Scan for the cell matching the given text and deliver its [X, Y] coordinate at center. 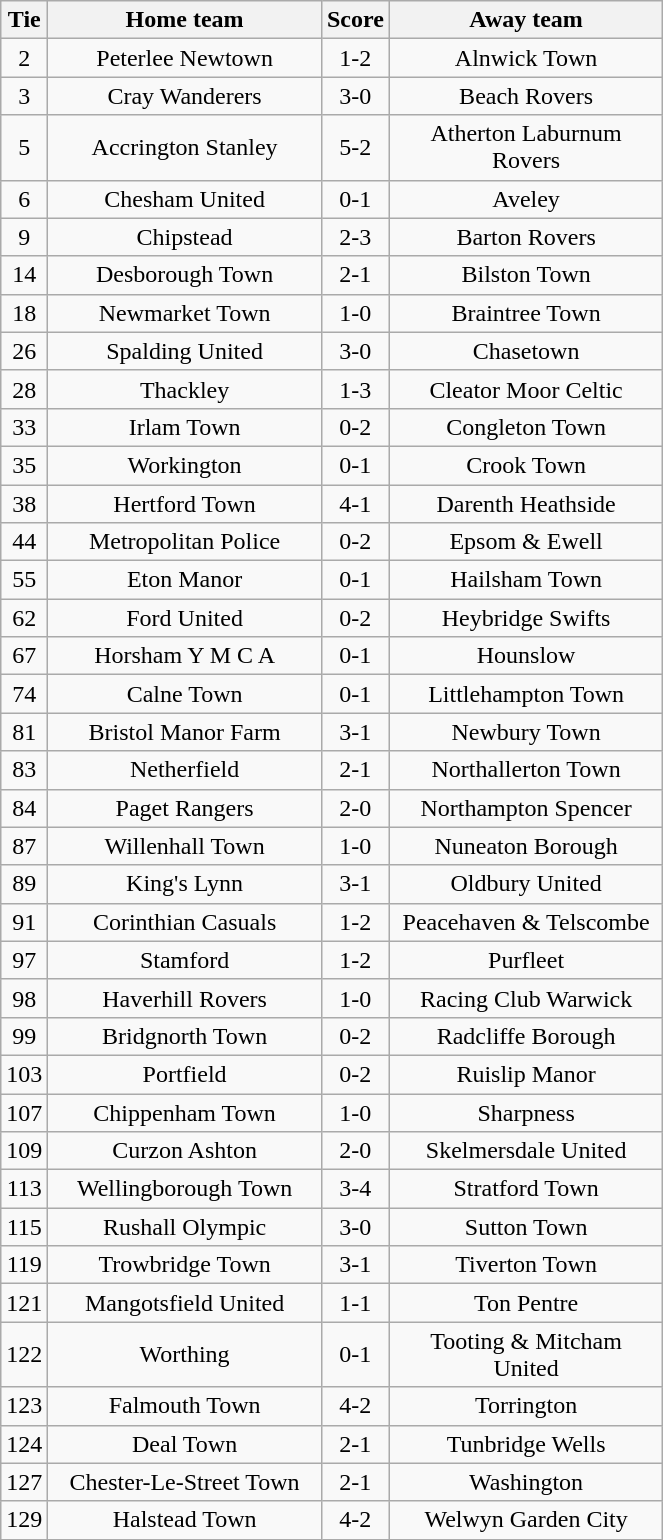
Irlam Town [185, 427]
King's Lynn [185, 884]
Chesham United [185, 199]
1-3 [355, 389]
74 [24, 694]
Peacehaven & Telscombe [526, 922]
89 [24, 884]
Away team [526, 20]
129 [24, 1520]
Eton Manor [185, 580]
Washington [526, 1482]
Mangotsfield United [185, 1303]
Skelmersdale United [526, 1151]
6 [24, 199]
Epsom & Ewell [526, 542]
Netherfield [185, 770]
Tunbridge Wells [526, 1444]
33 [24, 427]
Heybridge Swifts [526, 618]
87 [24, 846]
Sutton Town [526, 1227]
5-2 [355, 148]
3 [24, 96]
28 [24, 389]
Cray Wanderers [185, 96]
113 [24, 1189]
3-4 [355, 1189]
Deal Town [185, 1444]
Ton Pentre [526, 1303]
Oldbury United [526, 884]
Congleton Town [526, 427]
Curzon Ashton [185, 1151]
9 [24, 237]
Falmouth Town [185, 1406]
5 [24, 148]
124 [24, 1444]
Workington [185, 465]
Hertford Town [185, 503]
62 [24, 618]
91 [24, 922]
Bristol Manor Farm [185, 732]
Portfield [185, 1074]
Northampton Spencer [526, 808]
121 [24, 1303]
1-1 [355, 1303]
Newmarket Town [185, 313]
Nuneaton Borough [526, 846]
Rushall Olympic [185, 1227]
2 [24, 58]
35 [24, 465]
Braintree Town [526, 313]
18 [24, 313]
Radcliffe Borough [526, 1036]
Newbury Town [526, 732]
Sharpness [526, 1113]
Calne Town [185, 694]
Crook Town [526, 465]
Racing Club Warwick [526, 998]
Stamford [185, 960]
Tooting & Mitcham United [526, 1354]
4-1 [355, 503]
38 [24, 503]
2-3 [355, 237]
Ruislip Manor [526, 1074]
Ford United [185, 618]
107 [24, 1113]
Hailsham Town [526, 580]
Northallerton Town [526, 770]
127 [24, 1482]
Stratford Town [526, 1189]
Paget Rangers [185, 808]
Hounslow [526, 656]
Bilston Town [526, 275]
Thackley [185, 389]
Willenhall Town [185, 846]
Accrington Stanley [185, 148]
Wellingborough Town [185, 1189]
Halstead Town [185, 1520]
103 [24, 1074]
123 [24, 1406]
Horsham Y M C A [185, 656]
Aveley [526, 199]
Littlehampton Town [526, 694]
83 [24, 770]
Peterlee Newtown [185, 58]
99 [24, 1036]
Torrington [526, 1406]
Worthing [185, 1354]
44 [24, 542]
26 [24, 351]
Cleator Moor Celtic [526, 389]
Spalding United [185, 351]
Darenth Heathside [526, 503]
Welwyn Garden City [526, 1520]
Tie [24, 20]
Bridgnorth Town [185, 1036]
Haverhill Rovers [185, 998]
Atherton Laburnum Rovers [526, 148]
97 [24, 960]
Chasetown [526, 351]
14 [24, 275]
81 [24, 732]
98 [24, 998]
Tiverton Town [526, 1265]
109 [24, 1151]
Home team [185, 20]
115 [24, 1227]
119 [24, 1265]
Trowbridge Town [185, 1265]
Chester-Le-Street Town [185, 1482]
Chippenham Town [185, 1113]
55 [24, 580]
84 [24, 808]
Metropolitan Police [185, 542]
Score [355, 20]
122 [24, 1354]
Barton Rovers [526, 237]
Purfleet [526, 960]
Desborough Town [185, 275]
Corinthian Casuals [185, 922]
67 [24, 656]
Chipstead [185, 237]
Alnwick Town [526, 58]
Beach Rovers [526, 96]
